Pinpoint the cell where the given text exists, returning its (X, Y) midpoint coordinate. 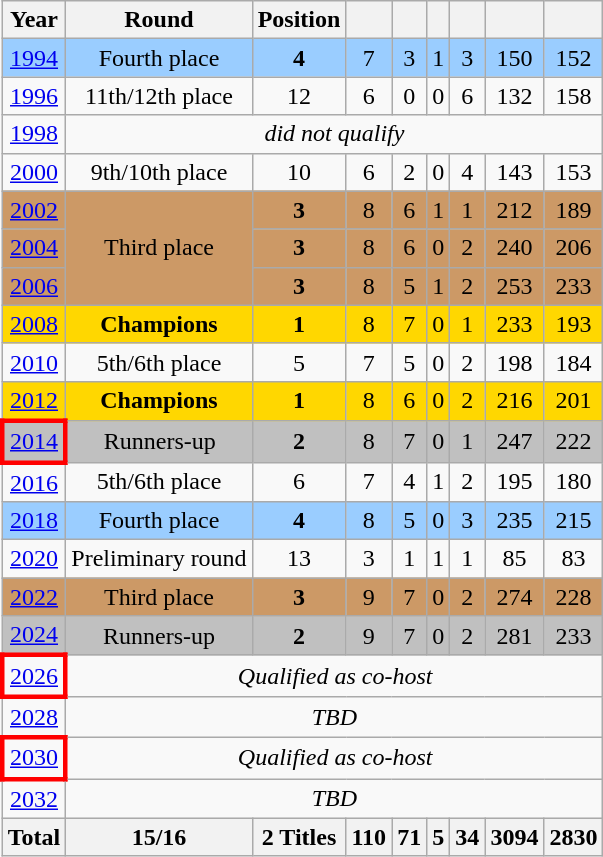
274 (514, 597)
2004 (34, 248)
158 (574, 96)
2030 (34, 758)
2024 (34, 636)
34 (468, 837)
10 (299, 172)
228 (574, 597)
195 (514, 482)
206 (574, 248)
2016 (34, 482)
3094 (514, 837)
132 (514, 96)
2010 (34, 362)
83 (574, 559)
13 (299, 559)
198 (514, 362)
247 (514, 442)
240 (514, 248)
150 (514, 58)
152 (574, 58)
235 (514, 521)
Total (34, 837)
2032 (34, 798)
193 (574, 324)
2026 (34, 676)
2022 (34, 597)
212 (514, 210)
71 (410, 837)
2 Titles (299, 837)
180 (574, 482)
85 (514, 559)
216 (514, 401)
Position (299, 20)
110 (369, 837)
12 (299, 96)
15/16 (159, 837)
2008 (34, 324)
189 (574, 210)
Year (34, 20)
2028 (34, 716)
153 (574, 172)
Round (159, 20)
9th/10th place (159, 172)
1998 (34, 134)
2020 (34, 559)
did not qualify (334, 134)
2014 (34, 442)
11th/12th place (159, 96)
184 (574, 362)
2830 (574, 837)
Preliminary round (159, 559)
222 (574, 442)
253 (514, 286)
1994 (34, 58)
215 (574, 521)
281 (514, 636)
1996 (34, 96)
2002 (34, 210)
2000 (34, 172)
2006 (34, 286)
201 (574, 401)
2018 (34, 521)
143 (514, 172)
2012 (34, 401)
